Return the [X, Y] coordinate for the center point of the cell that contains the specified text.  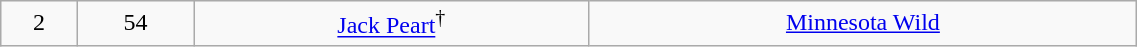
2 [40, 24]
Jack Peart† [392, 24]
54 [135, 24]
Minnesota Wild [863, 24]
